Search for the cell housing the specified text and yield its [X, Y] center coordinate. 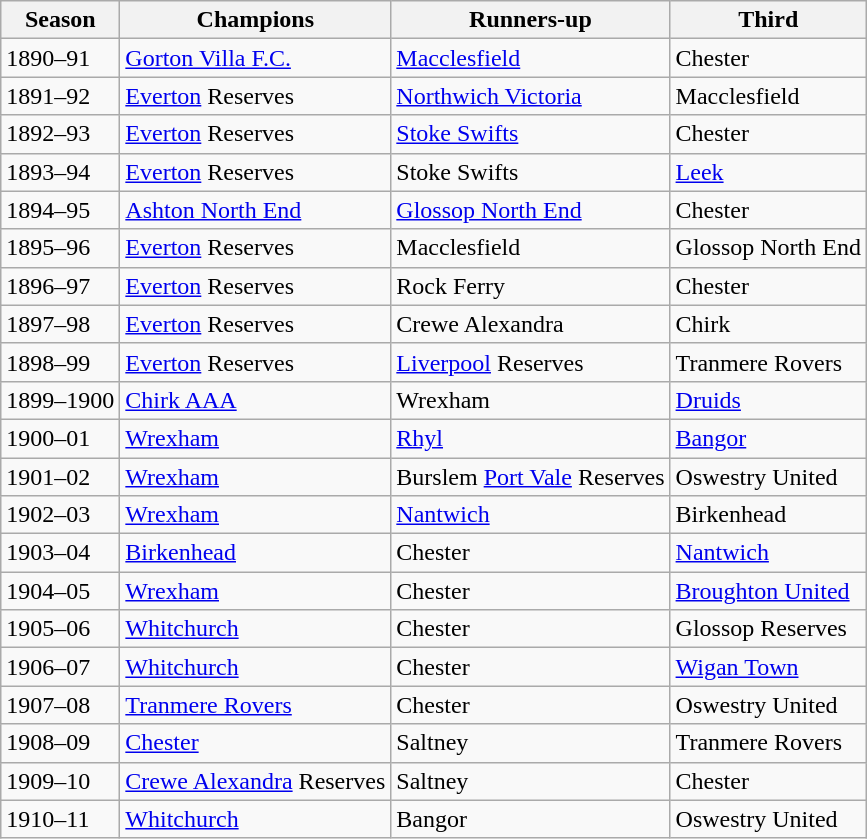
Northwich Victoria [530, 96]
Crewe Alexandra [530, 324]
1893–94 [60, 172]
Crewe Alexandra Reserves [256, 781]
1894–95 [60, 210]
1891–92 [60, 96]
1906–07 [60, 667]
Liverpool Reserves [530, 362]
1909–10 [60, 781]
Broughton United [768, 591]
1910–11 [60, 819]
Leek [768, 172]
Glossop Reserves [768, 629]
1907–08 [60, 705]
1896–97 [60, 286]
1904–05 [60, 591]
Gorton Villa F.C. [256, 58]
1892–93 [60, 134]
Druids [768, 400]
1897–98 [60, 324]
1902–03 [60, 515]
1898–99 [60, 362]
Season [60, 20]
Burslem Port Vale Reserves [530, 477]
1890–91 [60, 58]
Champions [256, 20]
Ashton North End [256, 210]
Chirk AAA [256, 400]
Chirk [768, 324]
1899–1900 [60, 400]
1908–09 [60, 743]
1895–96 [60, 248]
1901–02 [60, 477]
Rhyl [530, 438]
Rock Ferry [530, 286]
1900–01 [60, 438]
Third [768, 20]
Runners-up [530, 20]
1905–06 [60, 629]
1903–04 [60, 553]
Wigan Town [768, 667]
